Identify which cell holds the provided text, then report its [X, Y] central coordinate. 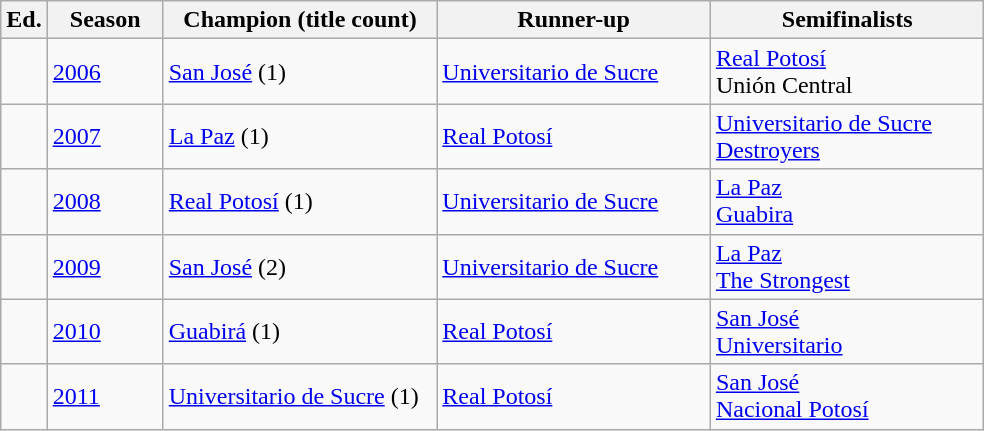
La PazThe Strongest [847, 266]
2010 [105, 332]
Universitario de Sucre Destroyers [847, 136]
San José (1) [300, 72]
Guabirá (1) [300, 332]
Universitario de Sucre (1) [300, 396]
Champion (title count) [300, 20]
Real PotosíUnión Central [847, 72]
Season [105, 20]
2006 [105, 72]
San José Universitario [847, 332]
2007 [105, 136]
San JoséNacional Potosí [847, 396]
La PazGuabira [847, 202]
La Paz (1) [300, 136]
Real Potosí (1) [300, 202]
Ed. [24, 20]
2008 [105, 202]
2009 [105, 266]
Semifinalists [847, 20]
2011 [105, 396]
San José (2) [300, 266]
Runner-up [574, 20]
